Output the (X, Y) coordinate of the center of the cell containing the given text.  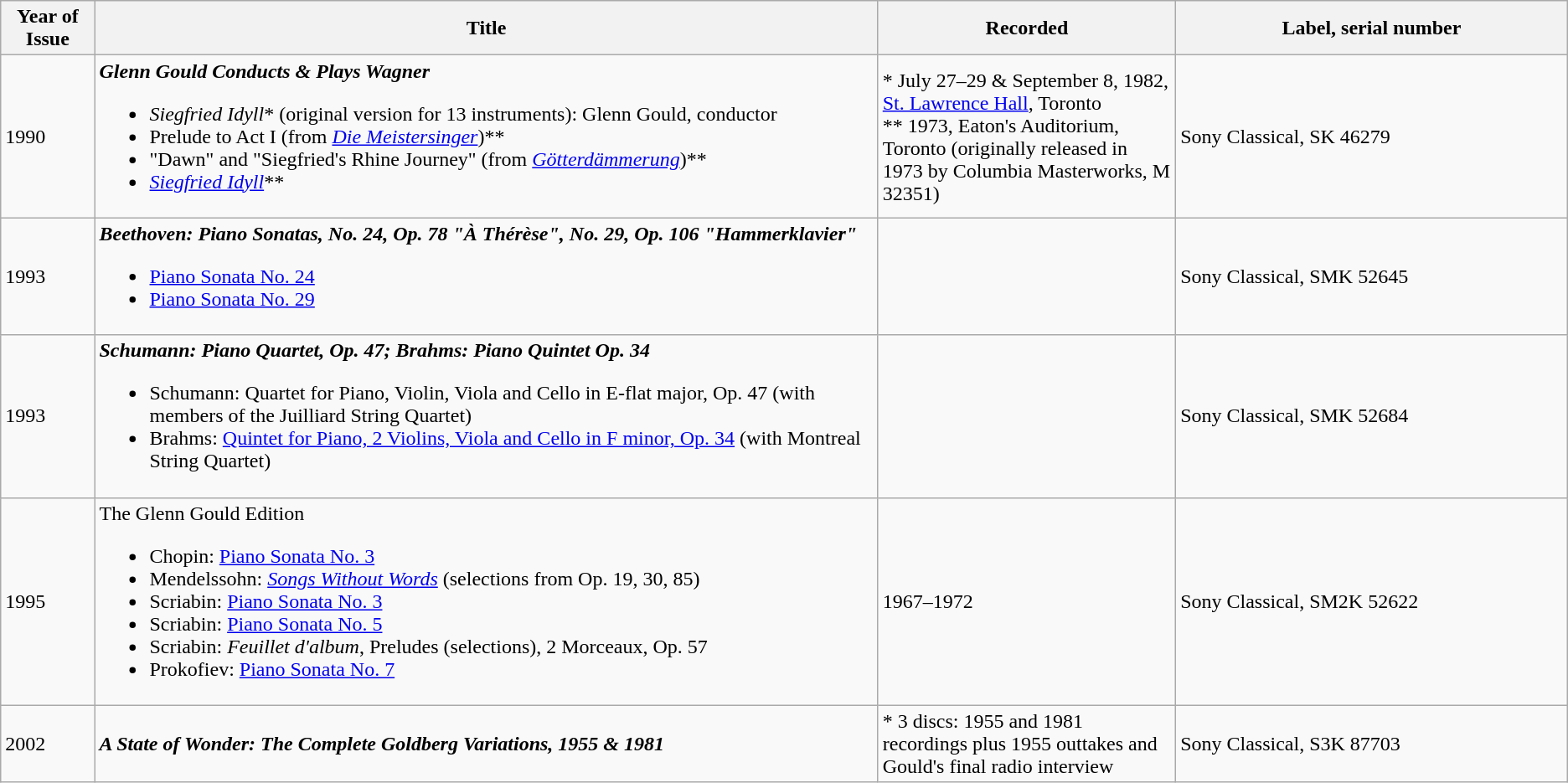
2002 (48, 744)
1990 (48, 137)
1967–1972 (1027, 601)
* 3 discs: 1955 and 1981 recordings plus 1955 outtakes and Gould's final radio interview (1027, 744)
Sony Classical, SM2K 52622 (1372, 601)
Sony Classical, SMK 52684 (1372, 416)
A State of Wonder: The Complete Goldberg Variations, 1955 & 1981 (486, 744)
Year of Issue (48, 28)
Sony Classical, S3K 87703 (1372, 744)
1995 (48, 601)
Label, serial number (1372, 28)
Beethoven: Piano Sonatas, No. 24, Op. 78 "À Thérèse", No. 29, Op. 106 "Hammerklavier"Piano Sonata No. 24Piano Sonata No. 29 (486, 276)
Recorded (1027, 28)
Sony Classical, SK 46279 (1372, 137)
Title (486, 28)
Sony Classical, SMK 52645 (1372, 276)
